Return the [X, Y] coordinate for the center point of the cell that contains the specified text.  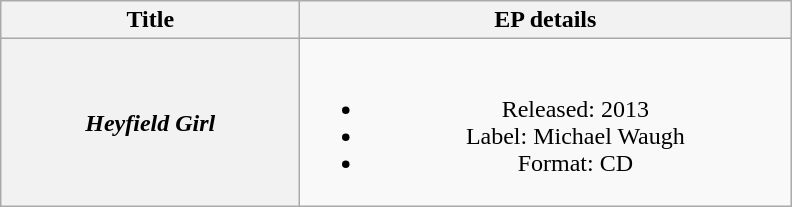
Released: 2013Label: Michael WaughFormat: CD [546, 122]
Title [150, 20]
EP details [546, 20]
Heyfield Girl [150, 122]
